Determine the [X, Y] coordinate at the center of the cell enclosing the given text.  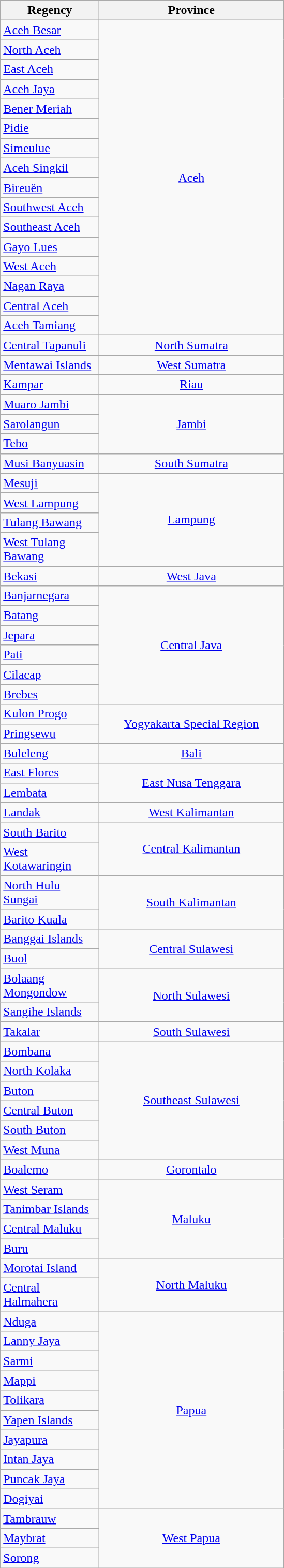
Central Kalimantan [191, 849]
Puncak Jaya [50, 1479]
Sangihe Islands [50, 1012]
Brebes [50, 694]
Lembata [50, 793]
Lanny Jaya [50, 1341]
Muaro Jambi [50, 404]
Banggai Islands [50, 939]
West Papua [191, 1538]
Mappi [50, 1381]
Kampar [50, 385]
Central Aceh [50, 306]
Bali [191, 753]
Tulang Bawang [50, 522]
Central Halmahera [50, 1295]
Papua [191, 1410]
Musi Banyuasin [50, 463]
South Barito [50, 832]
Cilacap [50, 675]
Kulon Progo [50, 714]
Jambi [191, 424]
Central Java [191, 645]
Aceh Jaya [50, 89]
Dogiyai [50, 1499]
West Java [191, 576]
Central Buton [50, 1110]
Buton [50, 1091]
Aceh Tamiang [50, 326]
Southeast Aceh [50, 227]
South Sumatra [191, 463]
Gayo Lues [50, 247]
Pringsewu [50, 734]
Batang [50, 616]
Maybrat [50, 1538]
Maluku [191, 1219]
Yapen Islands [50, 1420]
Gorontalo [191, 1169]
East Flores [50, 773]
Sorong [50, 1558]
West Tulang Bawang [50, 549]
North Maluku [191, 1285]
North Sulawesi [191, 995]
West Lampung [50, 503]
Province [191, 10]
Bekasi [50, 576]
South Buton [50, 1130]
Banjarnegara [50, 596]
Tambrauw [50, 1518]
Bireuën [50, 187]
Central Sulawesi [191, 949]
North Hulu Sungai [50, 892]
Nduga [50, 1322]
Central Maluku [50, 1228]
Tolikara [50, 1400]
Buru [50, 1248]
North Sumatra [191, 345]
Sarmi [50, 1361]
Simeulue [50, 148]
Bener Meriah [50, 109]
Nagan Raya [50, 286]
North Kolaka [50, 1071]
Bolaang Mongondow [50, 986]
Buol [50, 959]
Southeast Sulawesi [191, 1101]
Landak [50, 812]
Pati [50, 655]
Takalar [50, 1032]
Bombana [50, 1051]
West Muna [50, 1150]
West Kotawaringin [50, 858]
Morotai Island [50, 1268]
Tebo [50, 444]
Aceh [191, 178]
East Aceh [50, 69]
Central Tapanuli [50, 345]
Aceh Besar [50, 30]
Boalemo [50, 1169]
East Nusa Tenggara [191, 783]
West Kalimantan [191, 812]
Mesuji [50, 483]
North Aceh [50, 50]
Barito Kuala [50, 919]
Pidie [50, 128]
West Aceh [50, 267]
West Sumatra [191, 365]
Lampung [191, 520]
South Sulawesi [191, 1032]
Southwest Aceh [50, 207]
Riau [191, 385]
Tanimbar Islands [50, 1209]
West Seram [50, 1189]
Intan Jaya [50, 1459]
Yogyakarta Special Region [191, 724]
Mentawai Islands [50, 365]
Buleleng [50, 753]
Regency [50, 10]
Jayapura [50, 1440]
Jepara [50, 635]
Aceh Singkil [50, 168]
South Kalimantan [191, 902]
Sarolangun [50, 424]
